Detect which cell encompasses the target text, then output its (X, Y) center coordinate. 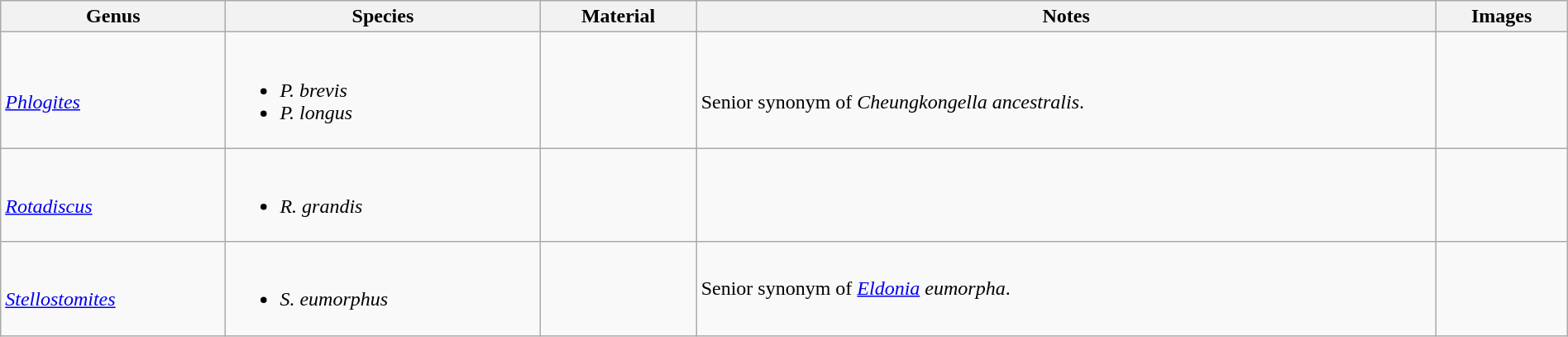
Rotadiscus (113, 195)
Species (383, 17)
Stellostomites (113, 288)
Notes (1066, 17)
Senior synonym of Cheungkongella ancestralis. (1066, 90)
Material (619, 17)
R. grandis (383, 195)
Genus (113, 17)
Images (1502, 17)
Senior synonym of Eldonia eumorpha. (1066, 288)
P. brevisP. longus (383, 90)
S. eumorphus (383, 288)
Phlogites (113, 90)
